Output the [x, y] coordinate of the center of the cell containing the given text.  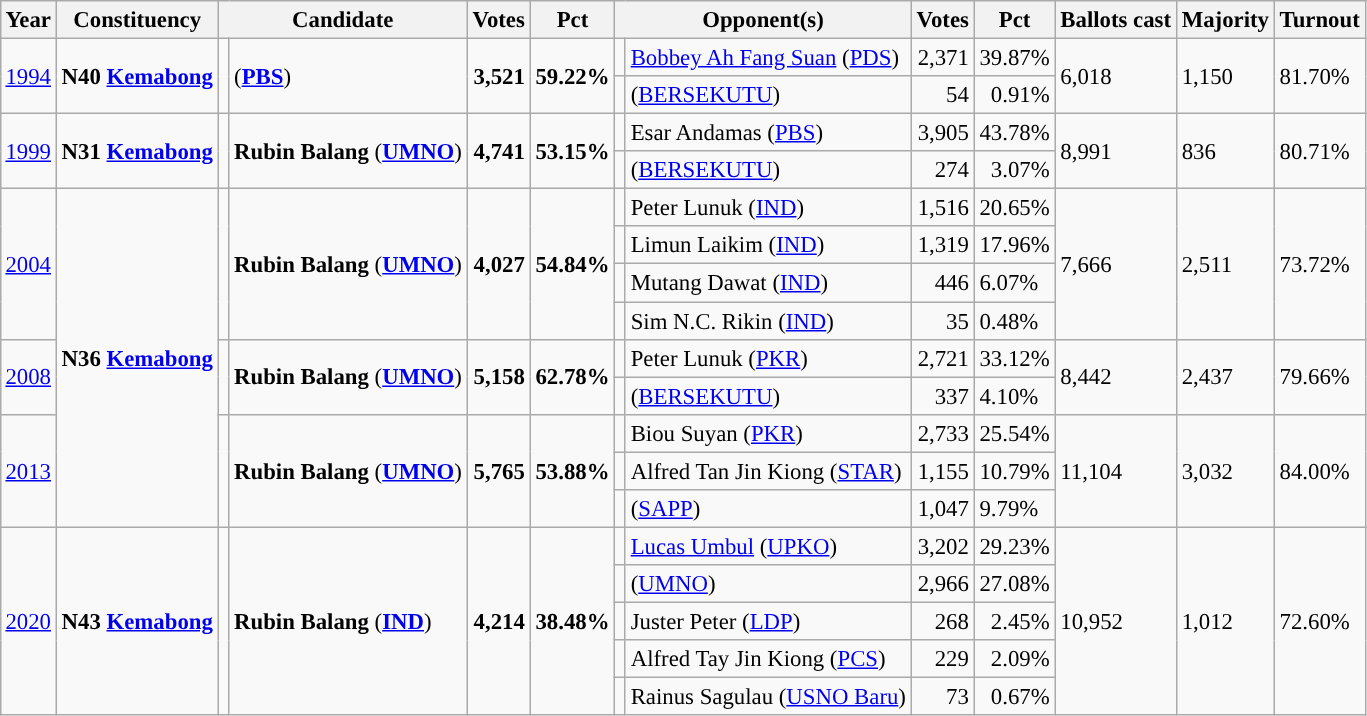
Mutang Dawat (IND) [768, 283]
836 [1225, 152]
73.72% [1320, 264]
20.65% [1014, 208]
43.78% [1014, 133]
2008 [28, 376]
1,155 [942, 471]
Opponent(s) [763, 20]
54 [942, 95]
62.78% [572, 376]
5,765 [498, 470]
4,214 [498, 621]
72.60% [1320, 621]
73 [942, 696]
Rubin Balang (IND) [348, 621]
1,319 [942, 245]
3,905 [942, 133]
7,666 [1116, 264]
2,437 [1225, 376]
39.87% [1014, 57]
2,733 [942, 433]
35 [942, 321]
2.45% [1014, 621]
79.66% [1320, 376]
5,158 [498, 376]
268 [942, 621]
(UMNO) [768, 584]
1,150 [1225, 76]
Turnout [1320, 20]
274 [942, 170]
81.70% [1320, 76]
3,202 [942, 546]
6.07% [1014, 283]
2.09% [1014, 659]
25.54% [1014, 433]
11,104 [1116, 470]
8,442 [1116, 376]
8,991 [1116, 152]
Bobbey Ah Fang Suan (PDS) [768, 57]
3,032 [1225, 470]
Candidate [342, 20]
337 [942, 396]
Ballots cast [1116, 20]
Majority [1225, 20]
Rainus Sagulau (USNO Baru) [768, 696]
4,741 [498, 152]
53.15% [572, 152]
Biou Suyan (PKR) [768, 433]
Peter Lunuk (PKR) [768, 358]
3,521 [498, 76]
2,371 [942, 57]
0.67% [1014, 696]
2,511 [1225, 264]
229 [942, 659]
1,516 [942, 208]
0.91% [1014, 95]
N36 Kemabong [137, 358]
Alfred Tay Jin Kiong (PCS) [768, 659]
Year [28, 20]
54.84% [572, 264]
Sim N.C. Rikin (IND) [768, 321]
2,721 [942, 358]
10,952 [1116, 621]
4,027 [498, 264]
N43 Kemabong [137, 621]
9.79% [1014, 508]
1994 [28, 76]
1,047 [942, 508]
29.23% [1014, 546]
17.96% [1014, 245]
Constituency [137, 20]
80.71% [1320, 152]
Juster Peter (LDP) [768, 621]
Lucas Umbul (UPKO) [768, 546]
1,012 [1225, 621]
N40 Kemabong [137, 76]
2013 [28, 470]
(PBS) [348, 76]
(SAPP) [768, 508]
2020 [28, 621]
2004 [28, 264]
Esar Andamas (PBS) [768, 133]
10.79% [1014, 471]
3.07% [1014, 170]
0.48% [1014, 321]
6,018 [1116, 76]
446 [942, 283]
N31 Kemabong [137, 152]
4.10% [1014, 396]
Limun Laikim (IND) [768, 245]
2,966 [942, 584]
1999 [28, 152]
84.00% [1320, 470]
38.48% [572, 621]
27.08% [1014, 584]
Alfred Tan Jin Kiong (STAR) [768, 471]
Peter Lunuk (IND) [768, 208]
33.12% [1014, 358]
59.22% [572, 76]
53.88% [572, 470]
